Pinpoint the cell where the given text exists, returning its (X, Y) midpoint coordinate. 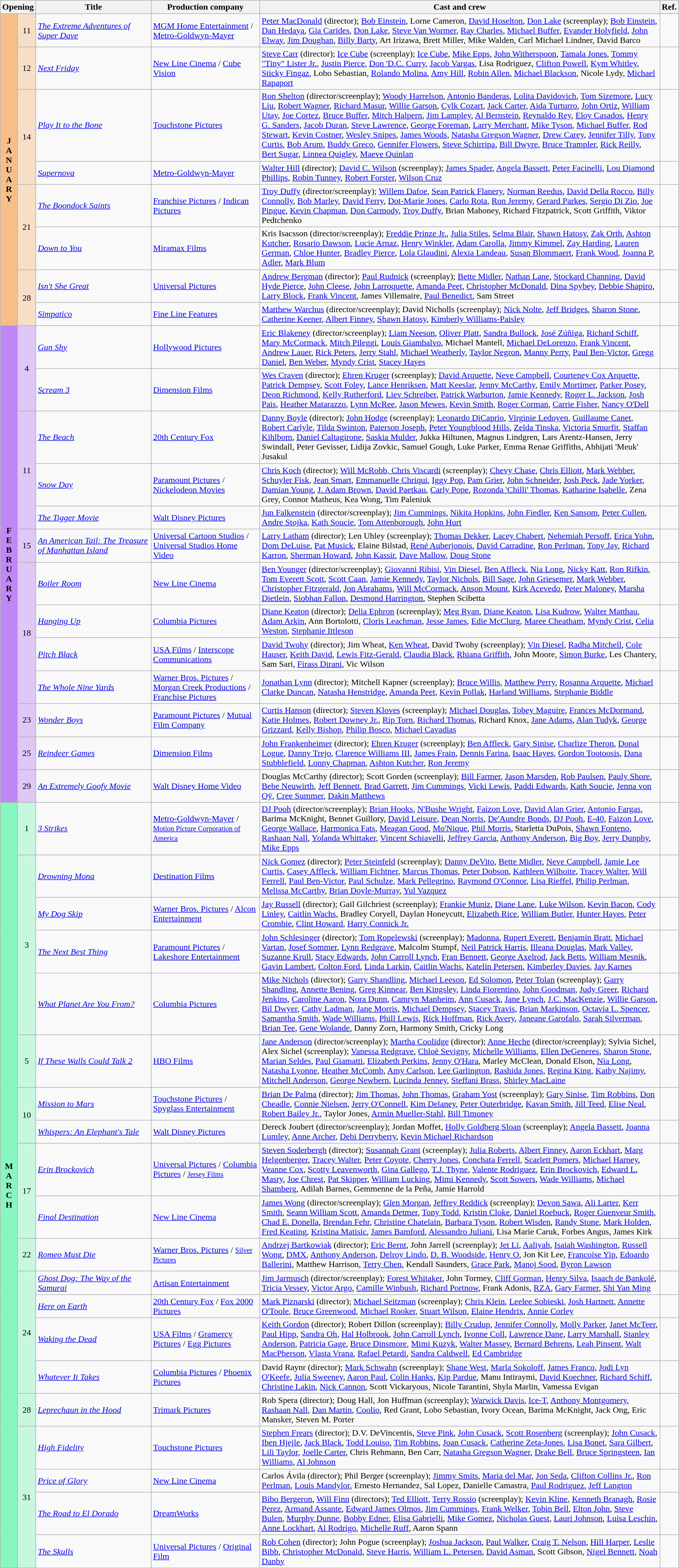
Columbia Pictures / Phoenix Pictures (206, 1377)
An American Tail: The Treasure of Manhattan Island (93, 546)
Boiler Room (93, 583)
What Planet Are You From? (93, 1004)
Warner Bros. Pictures / Silver Pictures (206, 1255)
Franchise Pictures / Indican Pictures (206, 205)
20th Century Fox / Fox 2000 Pictures (206, 1306)
Here on Earth (93, 1306)
Whatever It Takes (93, 1377)
The Skulls (93, 1551)
12 (27, 68)
Opening (18, 7)
Down to You (93, 248)
Ref. (669, 7)
The Whole Nine Yards (93, 687)
Romeo Must Die (93, 1255)
Metro-Goldwyn-Mayer / Motion Picture Corporation of America (206, 829)
Supernova (93, 173)
23 (27, 720)
Universal Cartoon Studios / Universal Studios Home Video (206, 546)
JANUARY (9, 170)
10 (27, 1115)
The Extreme Adventures of Super Dave (93, 30)
Touchstone Pictures / Spyglass Entertainment (206, 1104)
MGM Home Entertainment / Metro-Goldwyn-Mayer (206, 30)
New Line Cinema / Cube Vision (206, 68)
Leprechaun in the Hood (93, 1410)
USA Films / Interscope Communications (206, 654)
18 (27, 633)
Universal Pictures / Columbia Pictures / Jersey Films (206, 1170)
Gun Shy (93, 347)
1 (27, 829)
22 (27, 1255)
Reindeer Games (93, 753)
Play It to the Bone (93, 125)
20th Century Fox (206, 437)
24 (27, 1332)
Production company (206, 7)
Waking the Dead (93, 1339)
High Fidelity (93, 1447)
3 Strikes (93, 829)
Fine Line Features (206, 314)
Universal Pictures (206, 286)
Isn't She Great (93, 286)
Final Destination (93, 1217)
Walt Disney Home Video (206, 786)
Wonder Boys (93, 720)
14 (27, 137)
15 (27, 546)
Mission to Mars (93, 1104)
31 (27, 1497)
If These Walls Could Talk 2 (93, 1061)
21 (27, 227)
Cast and crew (460, 7)
Snow Day (93, 485)
My Dog Skip (93, 914)
Next Friday (93, 68)
DreamWorks (206, 1513)
The Next Best Thing (93, 951)
Whispers: An Elephant's Tale (93, 1132)
Paramount Pictures / Mutual Film Company (206, 720)
The Boondock Saints (93, 205)
USA Films / Gramercy Pictures / Egg Pictures (206, 1339)
Destination Films (206, 876)
Scream 3 (93, 389)
4 (27, 368)
Artisan Entertainment (206, 1283)
29 (27, 786)
Erin Brockovich (93, 1170)
FEBRUARY (9, 564)
Title (93, 7)
Drowning Mona (93, 876)
Pitch Black (93, 654)
HBO Films (206, 1061)
Ghost Dog: The Way of the Samurai (93, 1283)
The Road to El Dorado (93, 1513)
An Extremely Goofy Movie (93, 786)
Miramax Films (206, 248)
Paramount Pictures / Lakeshore Entertainment (206, 951)
Trimark Pictures (206, 1410)
Simpatico (93, 314)
Metro-Goldwyn-Mayer (206, 173)
Price of Glory (93, 1480)
17 (27, 1191)
Hollywood Pictures (206, 347)
The Tigger Movie (93, 518)
3 (27, 945)
Warner Bros. Pictures / Morgan Creek Productions / Franchise Pictures (206, 687)
MARCH (9, 1185)
Paramount Pictures / Nickelodeon Movies (206, 485)
5 (27, 1061)
Universal Pictures / Original Film (206, 1551)
The Beach (93, 437)
Hanging Up (93, 621)
25 (27, 753)
Warner Bros. Pictures / Alcon Entertainment (206, 914)
